Extract the (x, y) coordinate from the center of the cell holding the provided text.  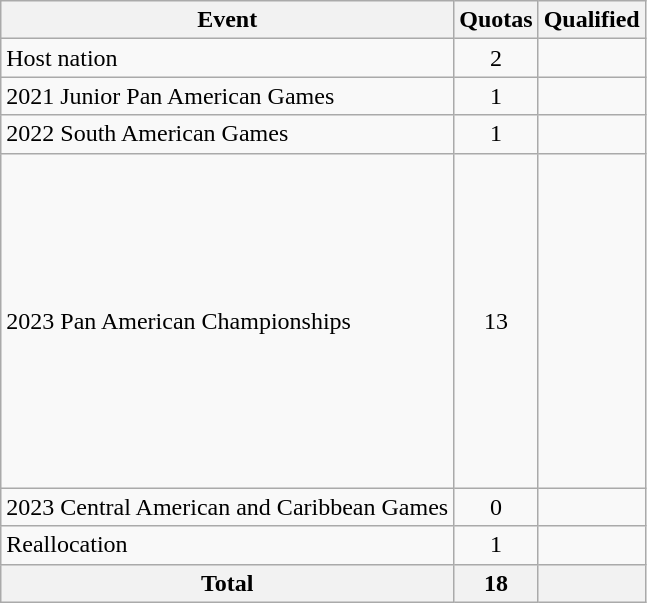
2022 South American Games (228, 134)
Event (228, 20)
Quotas (496, 20)
Total (228, 583)
Qualified (592, 20)
2023 Pan American Championships (228, 320)
2023 Central American and Caribbean Games (228, 507)
13 (496, 320)
0 (496, 507)
18 (496, 583)
Reallocation (228, 545)
2 (496, 58)
Host nation (228, 58)
2021 Junior Pan American Games (228, 96)
